Locate the cell with the specified text and output its (x, y) center coordinate. 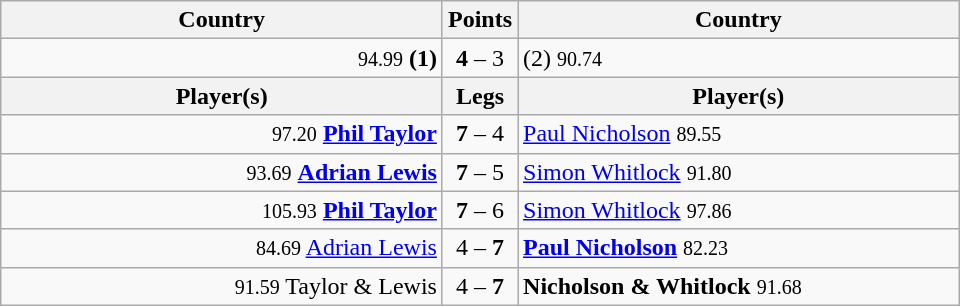
91.59 Taylor & Lewis (222, 286)
Points (480, 20)
Nicholson & Whitlock 91.68 (739, 286)
97.20 Phil Taylor (222, 134)
Paul Nicholson 82.23 (739, 248)
4 – 3 (480, 58)
7 – 6 (480, 210)
Legs (480, 96)
7 – 4 (480, 134)
Paul Nicholson 89.55 (739, 134)
93.69 Adrian Lewis (222, 172)
(2) 90.74 (739, 58)
94.99 (1) (222, 58)
Simon Whitlock 97.86 (739, 210)
105.93 Phil Taylor (222, 210)
84.69 Adrian Lewis (222, 248)
Simon Whitlock 91.80 (739, 172)
7 – 5 (480, 172)
